Detect which cell encompasses the target text, then output its [x, y] center coordinate. 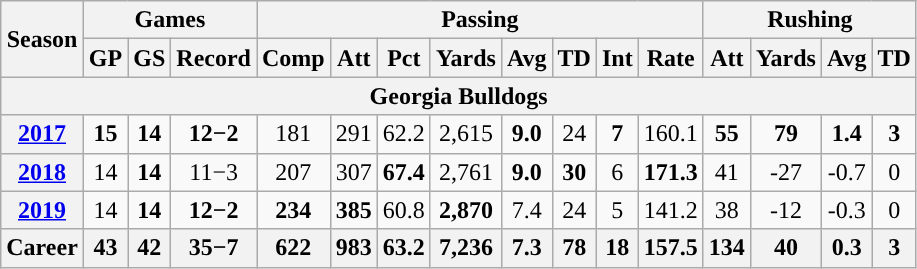
207 [293, 172]
GS [150, 58]
63.2 [404, 248]
Games [170, 20]
7 [617, 134]
Pct [404, 58]
Record [214, 58]
Int [617, 58]
141.2 [670, 210]
Career [42, 248]
157.5 [670, 248]
2019 [42, 210]
Rate [670, 58]
134 [726, 248]
18 [617, 248]
622 [293, 248]
983 [354, 248]
-0.7 [846, 172]
2,870 [466, 210]
41 [726, 172]
-27 [786, 172]
6 [617, 172]
0.3 [846, 248]
42 [150, 248]
79 [786, 134]
62.2 [404, 134]
60.8 [404, 210]
40 [786, 248]
7.4 [526, 210]
234 [293, 210]
-0.3 [846, 210]
15 [105, 134]
181 [293, 134]
7.3 [526, 248]
Season [42, 39]
2017 [42, 134]
5 [617, 210]
1.4 [846, 134]
38 [726, 210]
67.4 [404, 172]
55 [726, 134]
291 [354, 134]
Georgia Bulldogs [459, 96]
30 [574, 172]
-12 [786, 210]
Comp [293, 58]
385 [354, 210]
307 [354, 172]
11−3 [214, 172]
2,761 [466, 172]
43 [105, 248]
35−7 [214, 248]
2018 [42, 172]
Passing [480, 20]
GP [105, 58]
171.3 [670, 172]
Rushing [810, 20]
78 [574, 248]
2,615 [466, 134]
160.1 [670, 134]
7,236 [466, 248]
